Pinpoint the cell where the given text exists, returning its [x, y] midpoint coordinate. 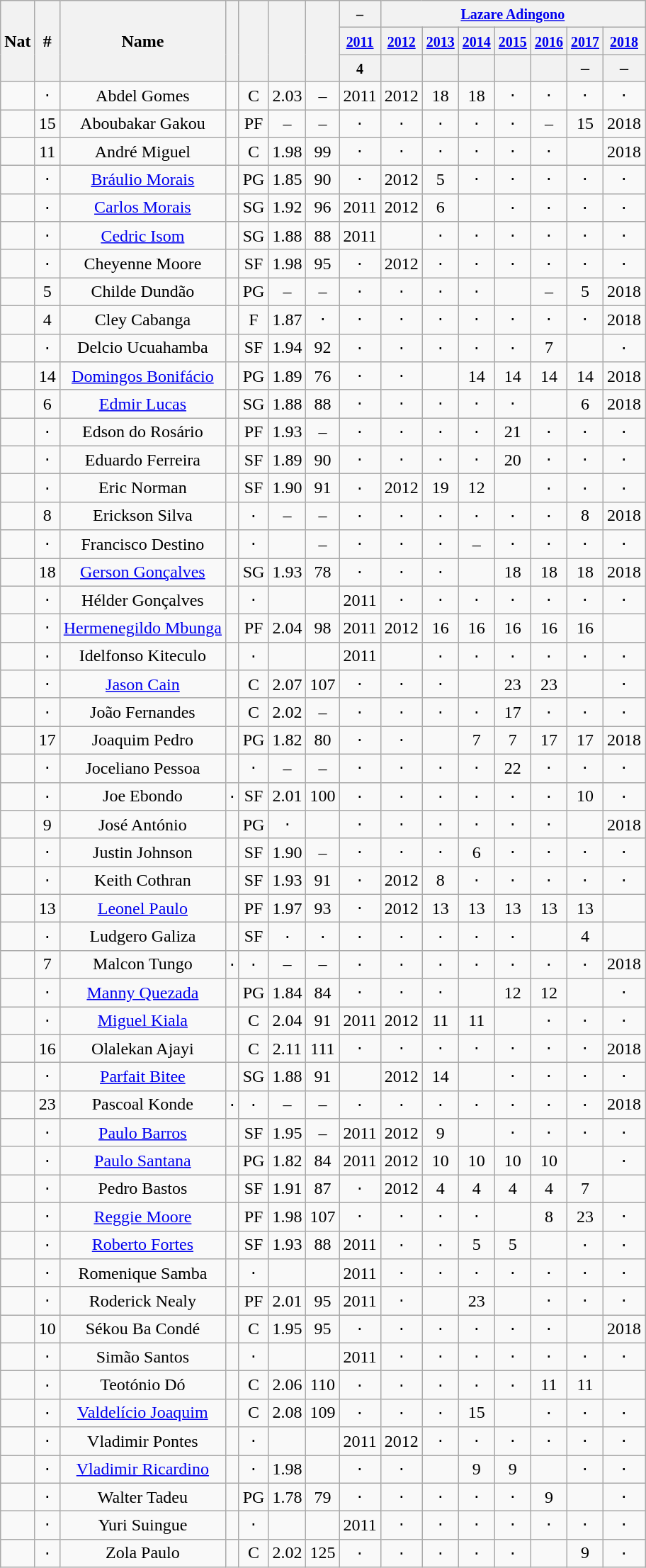
Paulo Barros [142, 1133]
92 [323, 348]
Childe Dundão [142, 292]
1.85 [288, 180]
Vladimir Ricardino [142, 1470]
Olalekan Ajayi [142, 1049]
Cheyenne Moore [142, 264]
Romenique Samba [142, 1273]
Leonel Paulo [142, 908]
Name [142, 41]
Joceliano Pessoa [142, 768]
Sékou Ba Condé [142, 1329]
Edmir Lucas [142, 404]
2013 [441, 41]
Vladimir Pontes [142, 1441]
Hermenegildo Mbunga [142, 628]
80 [323, 740]
Valdelício Joaquim [142, 1413]
100 [323, 796]
Zola Paulo [142, 1553]
Domingos Bonifácio [142, 376]
Simão Santos [142, 1357]
110 [323, 1385]
Delcio Ucuahamba [142, 348]
98 [323, 628]
Gerson Gonçalves [142, 573]
1.92 [288, 208]
78 [323, 573]
19 [441, 488]
Parfait Bitee [142, 1077]
Cedric Isom [142, 236]
2.11 [288, 1049]
Francisco Destino [142, 544]
Walter Tadeu [142, 1497]
F [254, 320]
Abdel Gomes [142, 96]
Teotónio Dó [142, 1385]
Eric Norman [142, 488]
Bráulio Morais [142, 180]
Idelfonso Kiteculo [142, 656]
José António [142, 825]
Miguel Kiala [142, 1020]
2.03 [288, 96]
# [47, 41]
Aboubakar Gakou [142, 123]
96 [323, 208]
99 [323, 152]
Paulo Santana [142, 1161]
1.97 [288, 908]
79 [323, 1497]
22 [513, 768]
Pedro Bastos [142, 1189]
1.91 [288, 1189]
111 [323, 1049]
93 [323, 908]
Jason Cain [142, 684]
Eduardo Ferreira [142, 460]
76 [323, 376]
1.94 [288, 348]
2016 [548, 41]
André Miguel [142, 152]
Cley Cabanga [142, 320]
1.87 [288, 320]
Edson do Rosário [142, 432]
Reggie Moore [142, 1217]
Hélder Gonçalves [142, 600]
20 [513, 460]
125 [323, 1553]
109 [323, 1413]
2015 [513, 41]
1.84 [288, 993]
1.78 [288, 1497]
2.08 [288, 1413]
Lazare Adingono [513, 14]
21 [513, 432]
Malcon Tungo [142, 964]
Manny Quezada [142, 993]
Pascoal Konde [142, 1105]
Nat [18, 41]
Ludgero Galiza [142, 937]
João Fernandes [142, 712]
2.06 [288, 1385]
Carlos Morais [142, 208]
87 [323, 1189]
2017 [585, 41]
Keith Cothran [142, 881]
2014 [476, 41]
Joe Ebondo [142, 796]
Justin Johnson [142, 852]
Roderick Nealy [142, 1301]
2.07 [288, 684]
Joaquim Pedro [142, 740]
Roberto Fortes [142, 1245]
Yuri Suingue [142, 1525]
Erickson Silva [142, 516]
